Capture the cell that displays the provided text and extract its [X, Y] central coordinate. 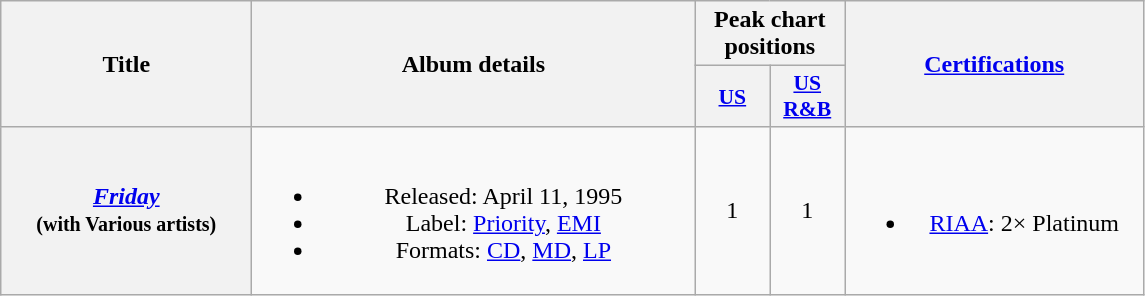
Friday(with Various artists) [126, 210]
US R&B [808, 96]
Album details [474, 64]
Peak chart positions [770, 34]
Certifications [994, 64]
US [732, 96]
Title [126, 64]
Released: April 11, 1995Label: Priority, EMIFormats: CD, MD, LP [474, 210]
RIAA: 2× Platinum [994, 210]
